Capture the cell that displays the provided text and extract its [x, y] central coordinate. 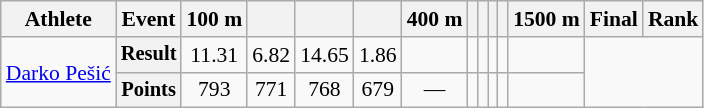
1.86 [378, 55]
Final [614, 19]
679 [378, 90]
Points [149, 90]
Event [149, 19]
Rank [674, 19]
771 [271, 90]
Darko Pešić [58, 72]
1500 m [546, 19]
400 m [435, 19]
100 m [214, 19]
Athlete [58, 19]
11.31 [214, 55]
6.82 [271, 55]
768 [324, 90]
Result [149, 55]
793 [214, 90]
— [435, 90]
14.65 [324, 55]
